Locate the cell with the specified text and output its [x, y] center coordinate. 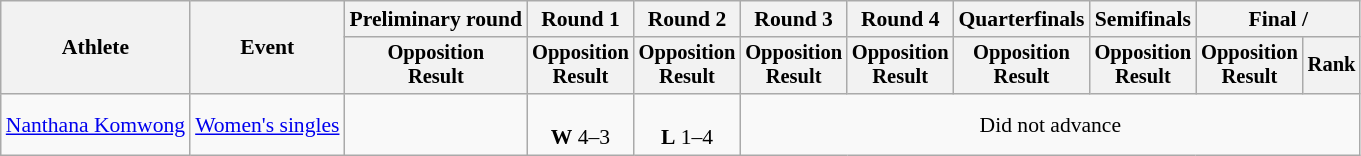
Final / [1278, 19]
Quarterfinals [1022, 19]
Semifinals [1144, 19]
Round 3 [794, 19]
Rank [1332, 66]
Round 2 [688, 19]
Round 4 [900, 19]
Athlete [96, 48]
Did not advance [1050, 124]
Preliminary round [436, 19]
Round 1 [580, 19]
Event [267, 48]
W 4–3 [580, 124]
L 1–4 [688, 124]
Women's singles [267, 124]
Nanthana Komwong [96, 124]
